Extract the (X, Y) coordinate from the center of the cell holding the provided text.  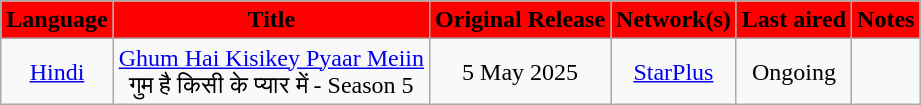
Title (271, 20)
Language (57, 20)
StarPlus (674, 72)
Ghum Hai Kisikey Pyaar Meiin गुम है किसी के प्यार में - Season 5 (271, 72)
Notes (886, 20)
Original Release (520, 20)
Ongoing (794, 72)
Hindi (57, 72)
Last aired (794, 20)
Network(s) (674, 20)
5 May 2025 (520, 72)
